For the text-containing cell, return its midpoint in [X, Y] coordinate format. 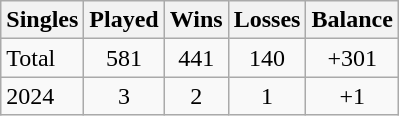
Played [124, 20]
1 [267, 96]
2024 [42, 96]
581 [124, 58]
2 [196, 96]
Balance [352, 20]
140 [267, 58]
441 [196, 58]
+1 [352, 96]
Wins [196, 20]
+301 [352, 58]
Total [42, 58]
Singles [42, 20]
Losses [267, 20]
3 [124, 96]
